Search for the cell housing the specified text and yield its (x, y) center coordinate. 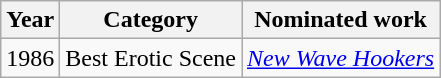
Best Erotic Scene (151, 58)
1986 (30, 58)
Category (151, 20)
Year (30, 20)
New Wave Hookers (341, 58)
Nominated work (341, 20)
